Extract the [x, y] coordinate from the center of the cell holding the provided text.  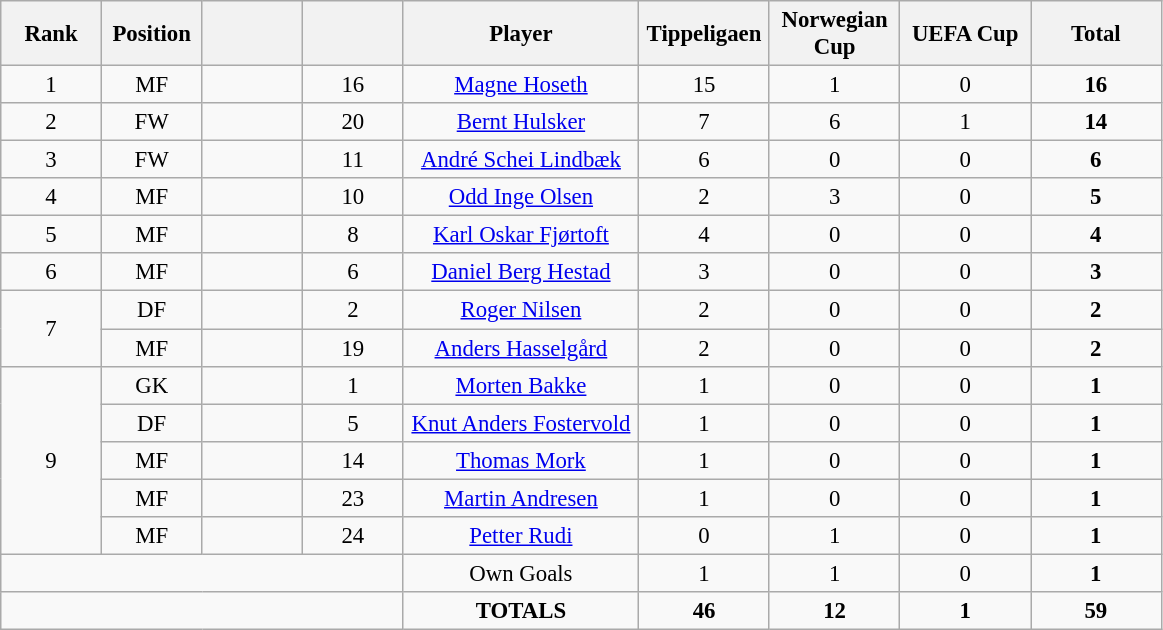
11 [354, 160]
Petter Rudi [521, 536]
Karl Oskar Fjørtoft [521, 235]
8 [354, 235]
9 [52, 460]
Odd Inge Olsen [521, 197]
André Schei Lindbæk [521, 160]
Thomas Mork [521, 460]
46 [704, 611]
Total [1096, 34]
10 [354, 197]
20 [354, 122]
TOTALS [521, 611]
Anders Hasselgård [521, 348]
Position [152, 34]
GK [152, 385]
Bernt Hulsker [521, 122]
UEFA Cup [966, 34]
Own Goals [521, 573]
12 [834, 611]
24 [354, 536]
Morten Bakke [521, 385]
Tippeligaen [704, 34]
Knut Anders Fostervold [521, 423]
19 [354, 348]
59 [1096, 611]
Player [521, 34]
Roger Nilsen [521, 310]
Martin Andresen [521, 498]
Rank [52, 34]
15 [704, 85]
Magne Hoseth [521, 85]
Norwegian Cup [834, 34]
Daniel Berg Hestad [521, 273]
23 [354, 498]
